Scan for the cell matching the given text and deliver its [x, y] coordinate at center. 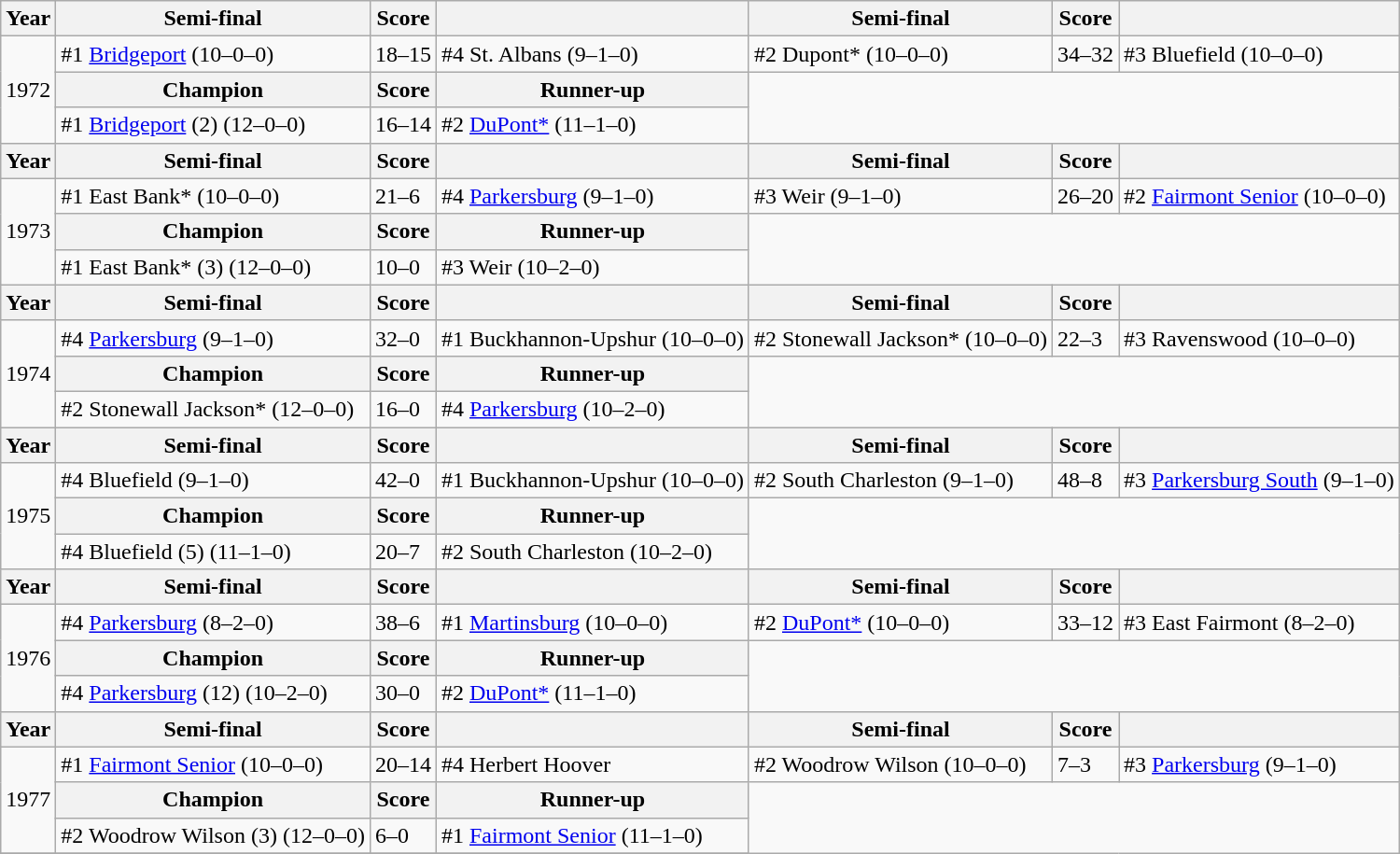
20–14 [403, 764]
1977 [28, 800]
#3 East Fairmont (8–2–0) [1260, 623]
#1 East Bank* (3) (12–0–0) [213, 267]
#1 Martinsburg (10–0–0) [592, 623]
#3 Parkersburg South (9–1–0) [1260, 481]
#2 Stonewall Jackson* (10–0–0) [900, 338]
#2 South Charleston (9–1–0) [900, 481]
#2 Woodrow Wilson (3) (12–0–0) [213, 835]
#4 Bluefield (9–1–0) [213, 481]
7–3 [1086, 764]
26–20 [1086, 196]
34–32 [1086, 54]
33–12 [1086, 623]
16–0 [403, 409]
38–6 [403, 623]
#2 Woodrow Wilson (10–0–0) [900, 764]
6–0 [403, 835]
#3 Weir (10–2–0) [592, 267]
1972 [28, 90]
22–3 [1086, 338]
32–0 [403, 338]
#4 Parkersburg (12) (10–2–0) [213, 693]
#2 South Charleston (10–2–0) [592, 552]
#2 DuPont* (10–0–0) [900, 623]
1976 [28, 658]
#1 East Bank* (10–0–0) [213, 196]
20–7 [403, 552]
#2 Stonewall Jackson* (12–0–0) [213, 409]
30–0 [403, 693]
#2 Dupont* (10–0–0) [900, 54]
1975 [28, 516]
#1 Bridgeport (2) (12–0–0) [213, 125]
#4 Herbert Hoover [592, 764]
#3 Weir (9–1–0) [900, 196]
#1 Fairmont Senior (11–1–0) [592, 835]
#4 Bluefield (5) (11–1–0) [213, 552]
#1 Bridgeport (10–0–0) [213, 54]
48–8 [1086, 481]
#1 Fairmont Senior (10–0–0) [213, 764]
#3 Ravenswood (10–0–0) [1260, 338]
21–6 [403, 196]
42–0 [403, 481]
#2 Fairmont Senior (10–0–0) [1260, 196]
16–14 [403, 125]
1974 [28, 373]
#3 Bluefield (10–0–0) [1260, 54]
#4 Parkersburg (10–2–0) [592, 409]
#4 St. Albans (9–1–0) [592, 54]
#4 Parkersburg (8–2–0) [213, 623]
1973 [28, 231]
18–15 [403, 54]
10–0 [403, 267]
#3 Parkersburg (9–1–0) [1260, 764]
